From the cell containing the given text, extract its center point as [X, Y] coordinate. 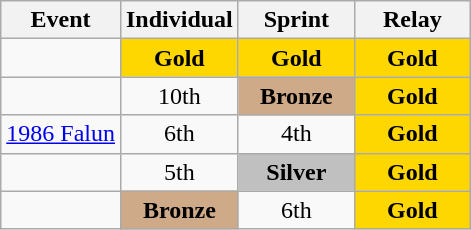
Event [61, 20]
Silver [296, 172]
Individual [179, 20]
Relay [412, 20]
4th [296, 134]
10th [179, 96]
1986 Falun [61, 134]
5th [179, 172]
Sprint [296, 20]
